For the text-containing cell, return its midpoint in (X, Y) coordinate format. 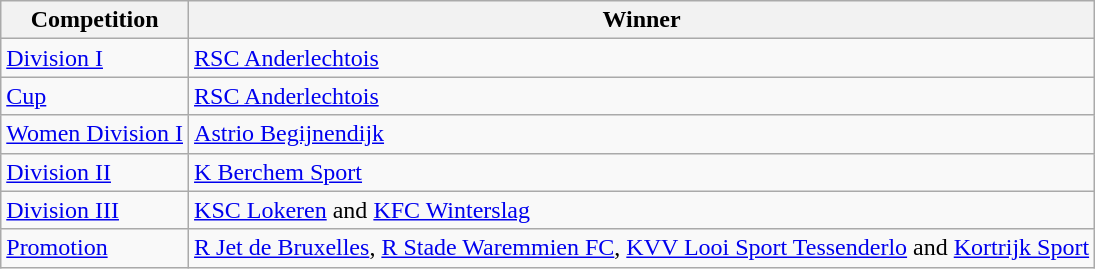
Division III (95, 210)
Cup (95, 96)
Winner (642, 20)
Division I (95, 58)
Promotion (95, 248)
K Berchem Sport (642, 172)
Women Division I (95, 134)
KSC Lokeren and KFC Winterslag (642, 210)
R Jet de Bruxelles, R Stade Waremmien FC, KVV Looi Sport Tessenderlo and Kortrijk Sport (642, 248)
Astrio Begijnendijk (642, 134)
Division II (95, 172)
Competition (95, 20)
